Search for the cell housing the specified text and yield its (X, Y) center coordinate. 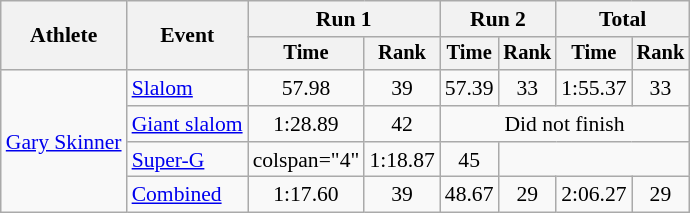
57.39 (470, 88)
1:55.37 (594, 88)
Athlete (64, 36)
Giant slalom (188, 124)
Total (622, 19)
1:28.89 (306, 124)
Combined (188, 195)
Did not finish (564, 124)
Slalom (188, 88)
Event (188, 36)
Gary Skinner (64, 141)
colspan="4" (306, 160)
48.67 (470, 195)
42 (402, 124)
2:06.27 (594, 195)
1:18.87 (402, 160)
1:17.60 (306, 195)
Super-G (188, 160)
45 (470, 160)
Run 1 (344, 19)
57.98 (306, 88)
Run 2 (498, 19)
